Return the (x, y) coordinate for the center point of the cell that contains the specified text.  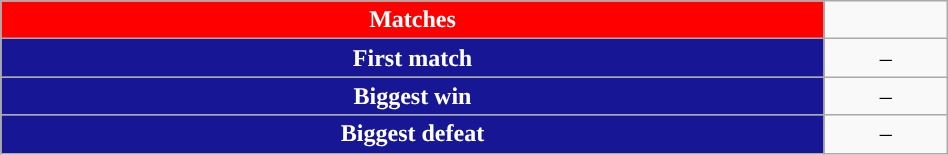
Biggest win (412, 96)
Biggest defeat (412, 134)
Matches (412, 20)
First match (412, 58)
